Capture the cell that displays the provided text and extract its (X, Y) central coordinate. 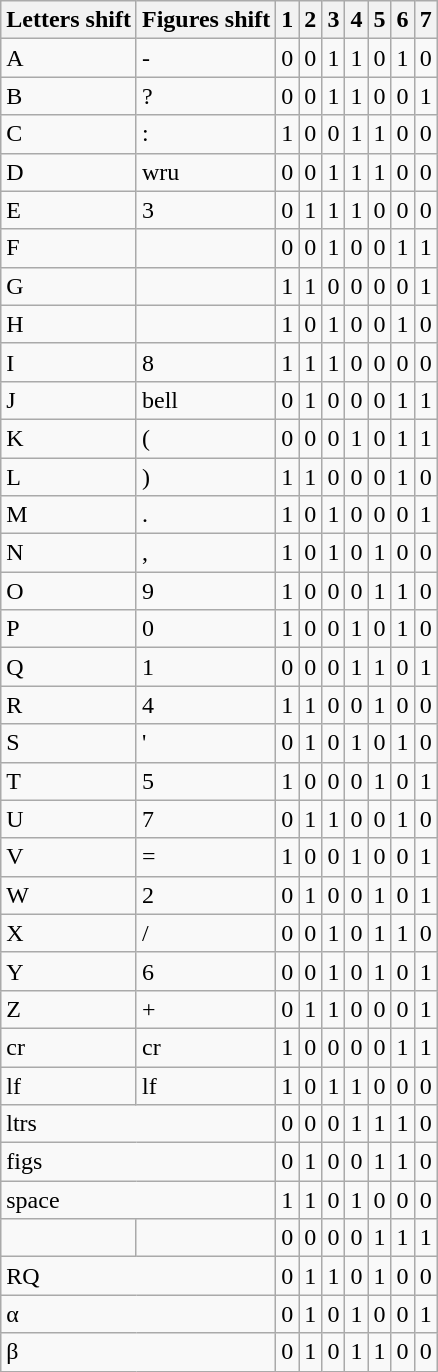
L (69, 477)
O (69, 591)
) (206, 477)
C (69, 134)
- (206, 58)
X (69, 933)
bell (206, 400)
space (138, 1200)
β (138, 1352)
V (69, 857)
/ (206, 933)
8 (206, 362)
. (206, 515)
+ (206, 1009)
D (69, 172)
: (206, 134)
T (69, 781)
Figures shift (206, 20)
figs (138, 1162)
F (69, 248)
Y (69, 971)
I (69, 362)
U (69, 819)
wru (206, 172)
P (69, 629)
G (69, 286)
E (69, 210)
N (69, 553)
R (69, 705)
J (69, 400)
H (69, 324)
( (206, 438)
K (69, 438)
9 (206, 591)
S (69, 743)
, (206, 553)
Letters shift (69, 20)
A (69, 58)
B (69, 96)
RQ (138, 1276)
W (69, 895)
Z (69, 1009)
= (206, 857)
ltrs (138, 1124)
? (206, 96)
M (69, 515)
Q (69, 667)
α (138, 1314)
' (206, 743)
